Extract the [x, y] coordinate from the center of the cell holding the provided text.  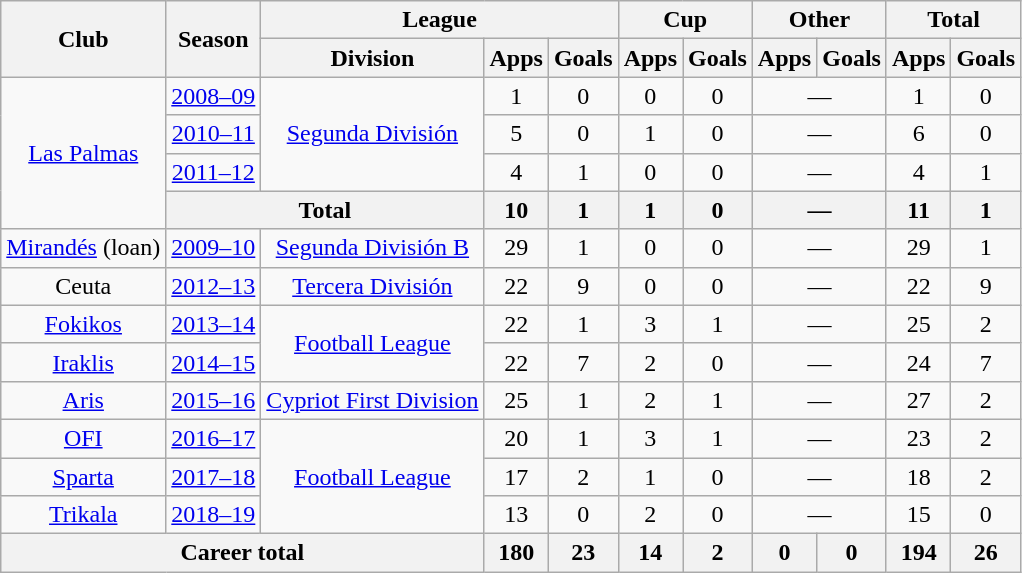
Segunda División B [372, 248]
Iraklis [84, 362]
6 [918, 134]
Division [372, 58]
Mirandés (loan) [84, 248]
Season [214, 39]
20 [516, 438]
2017–18 [214, 477]
15 [918, 515]
Fokikos [84, 324]
Career total [242, 553]
League [440, 20]
Other [819, 20]
Club [84, 39]
10 [516, 210]
Cup [685, 20]
24 [918, 362]
Sparta [84, 477]
Las Palmas [84, 153]
Cypriot First Division [372, 400]
18 [918, 477]
2018–19 [214, 515]
27 [918, 400]
11 [918, 210]
180 [516, 553]
Ceuta [84, 286]
2008–09 [214, 96]
2010–11 [214, 134]
2012–13 [214, 286]
2015–16 [214, 400]
17 [516, 477]
OFI [84, 438]
2013–14 [214, 324]
Segunda División [372, 134]
2011–12 [214, 172]
Aris [84, 400]
2014–15 [214, 362]
2016–17 [214, 438]
26 [986, 553]
13 [516, 515]
Tercera División [372, 286]
5 [516, 134]
14 [650, 553]
194 [918, 553]
2009–10 [214, 248]
Trikala [84, 515]
